Provide the (x, y) coordinate of the cell's center where the given text is located.  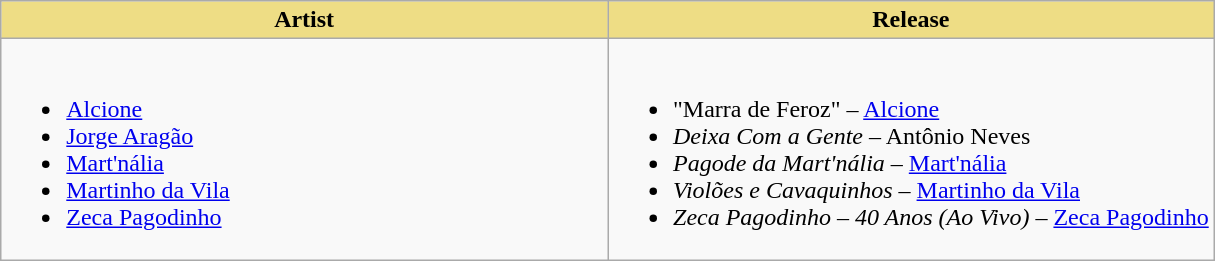
Artist (304, 20)
Release (912, 20)
AlcioneJorge AragãoMart'náliaMartinho da VilaZeca Pagodinho (304, 150)
